Find where the given text appears and provide that cell's center as (x, y) coordinate. 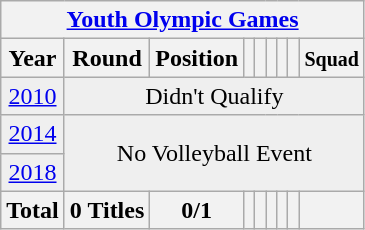
No Volleyball Event (214, 153)
Position (197, 58)
Round (107, 58)
Youth Olympic Games (183, 20)
Year (33, 58)
0 Titles (107, 210)
2014 (33, 134)
Didn't Qualify (214, 96)
0/1 (197, 210)
2018 (33, 172)
2010 (33, 96)
Squad (332, 58)
Total (33, 210)
